Locate the cell with the specified text and output its [X, Y] center coordinate. 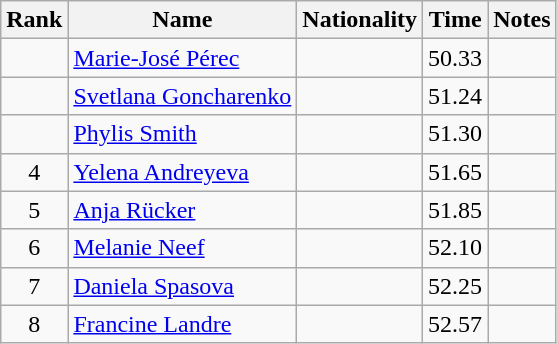
Svetlana Goncharenko [182, 96]
8 [34, 324]
52.57 [456, 324]
5 [34, 210]
52.10 [456, 248]
Phylis Smith [182, 134]
Daniela Spasova [182, 286]
Marie-José Pérec [182, 58]
Anja Rücker [182, 210]
4 [34, 172]
Yelena Andreyeva [182, 172]
51.24 [456, 96]
Francine Landre [182, 324]
Melanie Neef [182, 248]
7 [34, 286]
50.33 [456, 58]
51.65 [456, 172]
6 [34, 248]
Notes [522, 20]
Name [182, 20]
Nationality [360, 20]
51.30 [456, 134]
Rank [34, 20]
Time [456, 20]
52.25 [456, 286]
51.85 [456, 210]
